Capture the cell that displays the provided text and extract its [x, y] central coordinate. 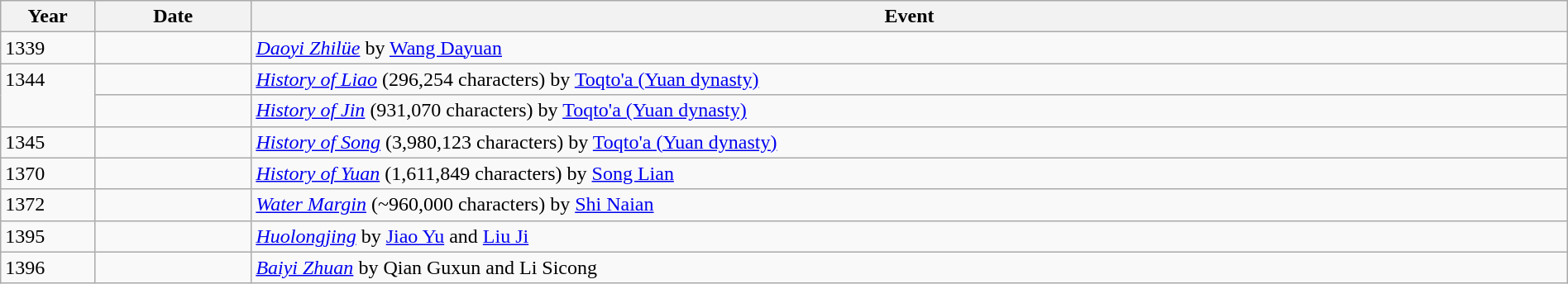
Event [910, 17]
Daoyi Zhilüe by Wang Dayuan [910, 48]
Date [172, 17]
1339 [48, 48]
History of Yuan (1,611,849 characters) by Song Lian [910, 173]
History of Jin (931,070 characters) by Toqto'a (Yuan dynasty) [910, 111]
1345 [48, 142]
1396 [48, 267]
1395 [48, 236]
1370 [48, 173]
Water Margin (~960,000 characters) by Shi Naian [910, 205]
Baiyi Zhuan by Qian Guxun and Li Sicong [910, 267]
1344 [48, 95]
History of Song (3,980,123 characters) by Toqto'a (Yuan dynasty) [910, 142]
1372 [48, 205]
History of Liao (296,254 characters) by Toqto'a (Yuan dynasty) [910, 79]
Year [48, 17]
Huolongjing by Jiao Yu and Liu Ji [910, 236]
